Locate the cell with the specified text and output its [X, Y] center coordinate. 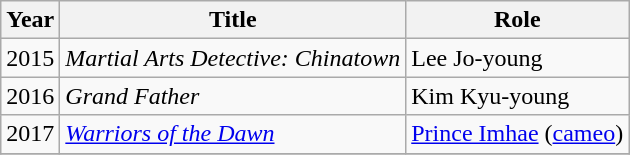
Title [233, 20]
Role [518, 20]
Prince Imhae (cameo) [518, 134]
Kim Kyu-young [518, 96]
2017 [30, 134]
2016 [30, 96]
Lee Jo-young [518, 58]
Grand Father [233, 96]
Year [30, 20]
2015 [30, 58]
Warriors of the Dawn [233, 134]
Martial Arts Detective: Chinatown [233, 58]
